Identify which cell holds the provided text, then report its (x, y) central coordinate. 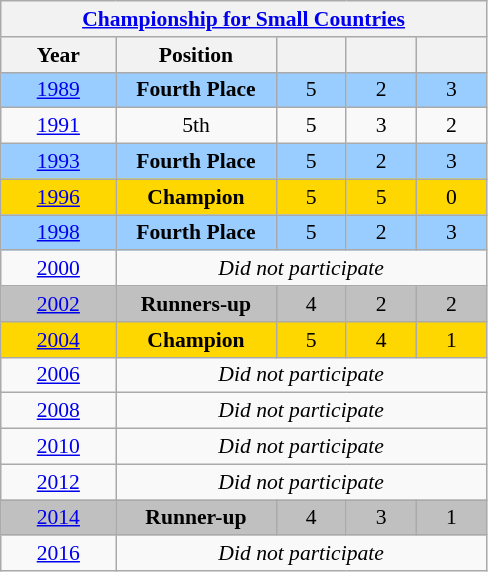
0 (451, 197)
2002 (58, 304)
Year (58, 55)
Championship for Small Countries (244, 19)
2010 (58, 447)
Runner-up (196, 518)
1989 (58, 90)
2014 (58, 518)
Runners-up (196, 304)
2004 (58, 340)
2000 (58, 269)
1993 (58, 162)
1991 (58, 126)
1998 (58, 233)
2012 (58, 482)
5th (196, 126)
1996 (58, 197)
2006 (58, 375)
2008 (58, 411)
Position (196, 55)
2016 (58, 554)
